Detect which cell encompasses the target text, then output its (X, Y) center coordinate. 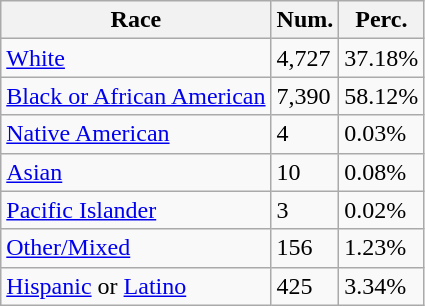
0.03% (382, 134)
1.23% (382, 248)
Hispanic or Latino (136, 286)
156 (305, 248)
Perc. (382, 20)
0.08% (382, 172)
Native American (136, 134)
37.18% (382, 58)
3 (305, 210)
58.12% (382, 96)
White (136, 58)
Num. (305, 20)
Black or African American (136, 96)
4,727 (305, 58)
425 (305, 286)
Asian (136, 172)
3.34% (382, 286)
Race (136, 20)
10 (305, 172)
Pacific Islander (136, 210)
7,390 (305, 96)
0.02% (382, 210)
Other/Mixed (136, 248)
4 (305, 134)
